Scan for the cell matching the given text and deliver its (X, Y) coordinate at center. 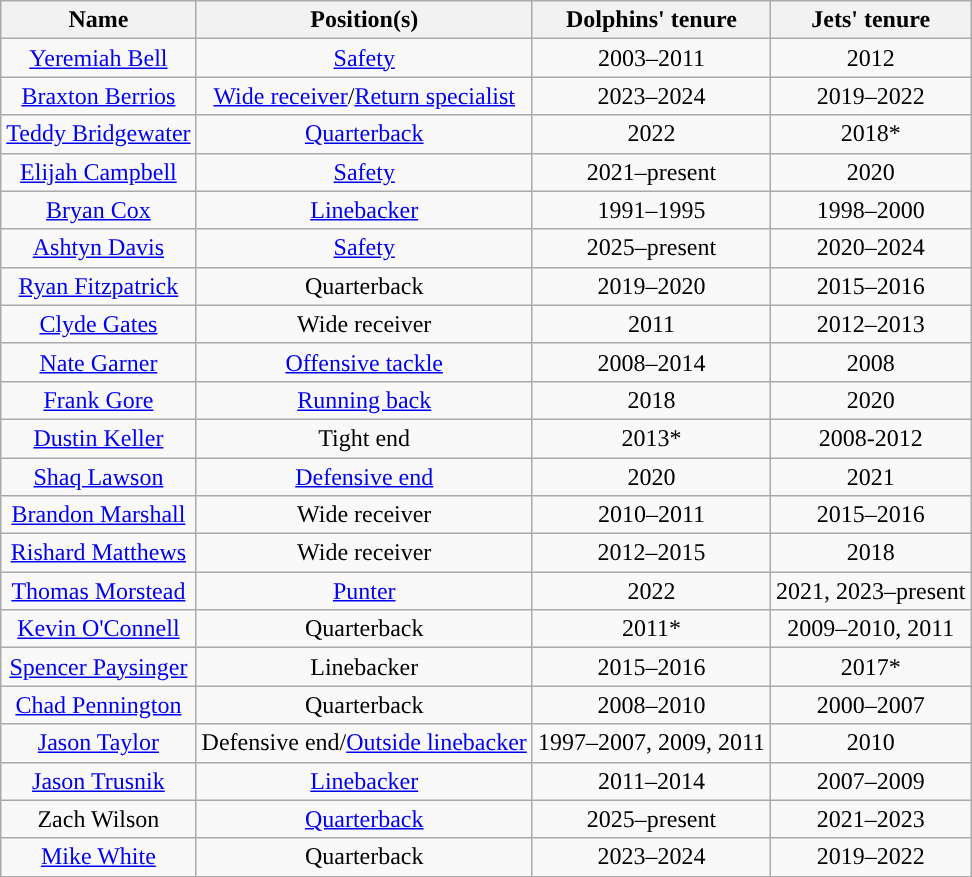
2009–2010, 2011 (871, 629)
2010 (871, 743)
Yeremiah Bell (98, 58)
Kevin O'Connell (98, 629)
2017* (871, 667)
Brandon Marshall (98, 515)
Tight end (364, 438)
Spencer Paysinger (98, 667)
Rishard Matthews (98, 553)
Name (98, 20)
Jets' tenure (871, 20)
2008–2014 (651, 362)
2008 (871, 362)
2011 (651, 324)
Chad Pennington (98, 705)
2020–2024 (871, 248)
Elijah Campbell (98, 172)
Bryan Cox (98, 210)
Nate Garner (98, 362)
Offensive tackle (364, 362)
2021–2023 (871, 819)
2012–2013 (871, 324)
Defensive end (364, 477)
2013* (651, 438)
Position(s) (364, 20)
Punter (364, 591)
Mike White (98, 857)
Wide receiver/Return specialist (364, 96)
Braxton Berrios (98, 96)
2019–2020 (651, 286)
Frank Gore (98, 400)
2003–2011 (651, 58)
Ashtyn Davis (98, 248)
2021 (871, 477)
2021, 2023–present (871, 591)
2011* (651, 629)
Running back (364, 400)
Jason Trusnik (98, 781)
2000–2007 (871, 705)
2012 (871, 58)
2008-2012 (871, 438)
2021–present (651, 172)
1998–2000 (871, 210)
2010–2011 (651, 515)
Shaq Lawson (98, 477)
Thomas Morstead (98, 591)
Dustin Keller (98, 438)
2007–2009 (871, 781)
2012–2015 (651, 553)
1997–2007, 2009, 2011 (651, 743)
Jason Taylor (98, 743)
2008–2010 (651, 705)
2018* (871, 134)
Zach Wilson (98, 819)
1991–1995 (651, 210)
Defensive end/Outside linebacker (364, 743)
Clyde Gates (98, 324)
Teddy Bridgewater (98, 134)
Ryan Fitzpatrick (98, 286)
2011–2014 (651, 781)
Dolphins' tenure (651, 20)
